Provide the [X, Y] coordinate of the cell's center where the given text is located.  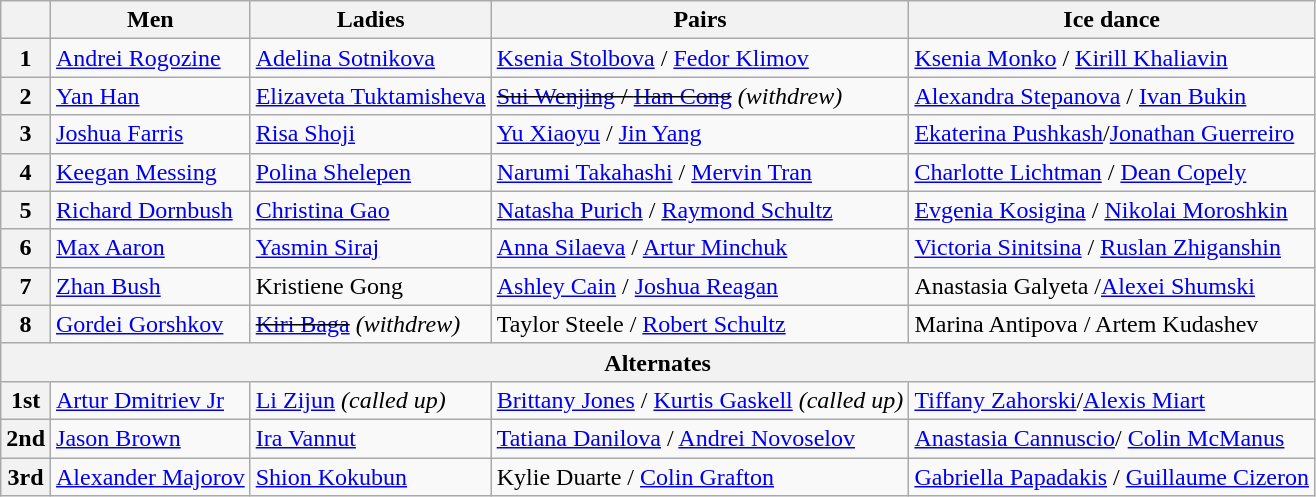
Adelina Sotnikova [370, 58]
Victoria Sinitsina / Ruslan Zhiganshin [1112, 248]
6 [26, 248]
Andrei Rogozine [151, 58]
Kristiene Gong [370, 286]
Jason Brown [151, 438]
Max Aaron [151, 248]
Natasha Purich / Raymond Schultz [700, 210]
7 [26, 286]
Sui Wenjing / Han Cong (withdrew) [700, 96]
Ashley Cain / Joshua Reagan [700, 286]
Li Zijun (called up) [370, 400]
Anastasia Galyeta /Alexei Shumski [1112, 286]
Ice dance [1112, 20]
Tatiana Danilova / Andrei Novoselov [700, 438]
Charlotte Lichtman / Dean Copely [1112, 172]
Yu Xiaoyu / Jin Yang [700, 134]
5 [26, 210]
Elizaveta Tuktamisheva [370, 96]
Zhan Bush [151, 286]
Narumi Takahashi / Mervin Tran [700, 172]
1 [26, 58]
Ira Vannut [370, 438]
Joshua Farris [151, 134]
4 [26, 172]
Gabriella Papadakis / Guillaume Cizeron [1112, 477]
2 [26, 96]
Alternates [658, 362]
Yasmin Siraj [370, 248]
Kiri Baga (withdrew) [370, 324]
Yan Han [151, 96]
Alexander Majorov [151, 477]
Pairs [700, 20]
Taylor Steele / Robert Schultz [700, 324]
3 [26, 134]
Ekaterina Pushkash/Jonathan Guerreiro [1112, 134]
Richard Dornbush [151, 210]
Gordei Gorshkov [151, 324]
2nd [26, 438]
Keegan Messing [151, 172]
1st [26, 400]
Anastasia Cannuscio/ Colin McManus [1112, 438]
Men [151, 20]
Ksenia Stolbova / Fedor Klimov [700, 58]
8 [26, 324]
Artur Dmitriev Jr [151, 400]
3rd [26, 477]
Christina Gao [370, 210]
Tiffany Zahorski/Alexis Miart [1112, 400]
Shion Kokubun [370, 477]
Marina Antipova / Artem Kudashev [1112, 324]
Alexandra Stepanova / Ivan Bukin [1112, 96]
Evgenia Kosigina / Nikolai Moroshkin [1112, 210]
Ksenia Monko / Kirill Khaliavin [1112, 58]
Anna Silaeva / Artur Minchuk [700, 248]
Kylie Duarte / Colin Grafton [700, 477]
Risa Shoji [370, 134]
Polina Shelepen [370, 172]
Ladies [370, 20]
Brittany Jones / Kurtis Gaskell (called up) [700, 400]
